Detect which cell encompasses the target text, then output its (X, Y) center coordinate. 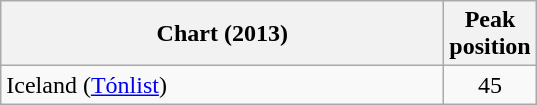
Chart (2013) (222, 34)
45 (490, 85)
Iceland (Tónlist) (222, 85)
Peakposition (490, 34)
